Output the [X, Y] coordinate of the center of the cell containing the given text.  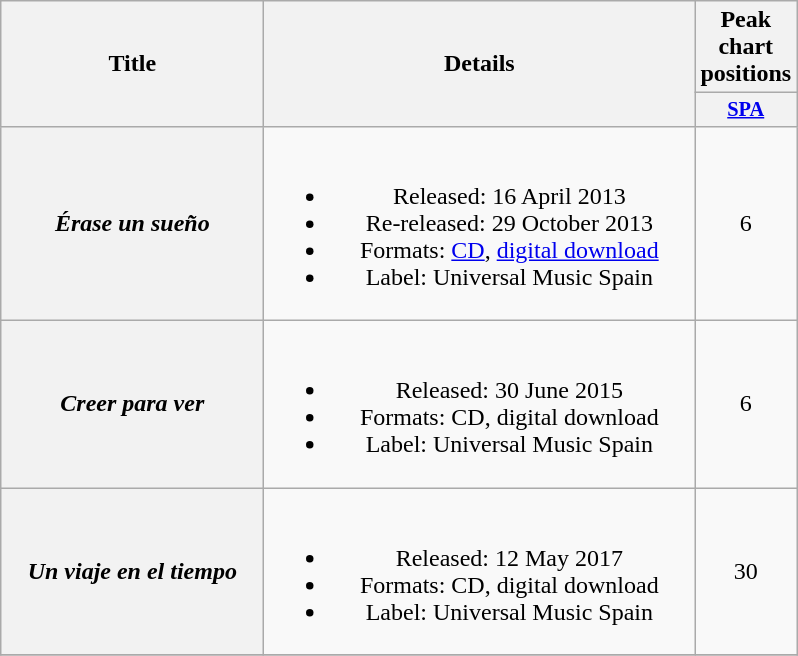
Released: 30 June 2015Formats: CD, digital downloadLabel: Universal Music Spain [480, 404]
Un viaje en el tiempo [132, 572]
Title [132, 64]
Released: 16 April 2013Re-released: 29 October 2013Formats: CD, digital downloadLabel: Universal Music Spain [480, 223]
30 [746, 572]
Creer para ver [132, 404]
Érase un sueño [132, 223]
SPA [746, 110]
Peak chart positions [746, 47]
Released: 12 May 2017Formats: CD, digital downloadLabel: Universal Music Spain [480, 572]
Details [480, 64]
